For the text-containing cell, return its midpoint in [X, Y] coordinate format. 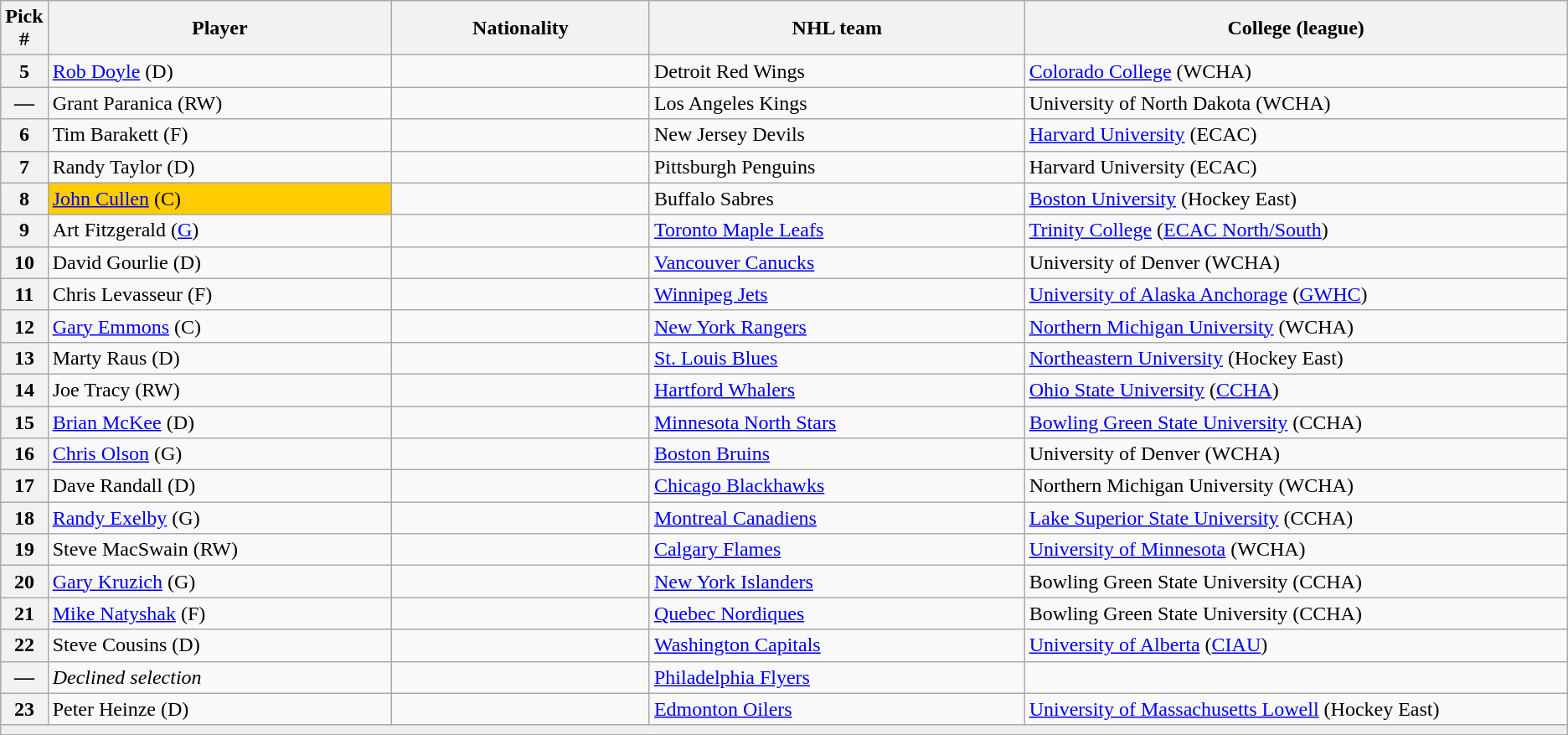
Chris Olson (G) [219, 454]
Brian McKee (D) [219, 422]
11 [24, 294]
University of North Dakota (WCHA) [1296, 103]
Declined selection [219, 677]
19 [24, 550]
Art Fitzgerald (G) [219, 230]
Randy Exelby (G) [219, 518]
13 [24, 358]
Trinity College (ECAC North/South) [1296, 230]
Washington Capitals [837, 645]
University of Massachusetts Lowell (Hockey East) [1296, 709]
Grant Paranica (RW) [219, 103]
Steve MacSwain (RW) [219, 550]
Rob Doyle (D) [219, 71]
Hartford Whalers [837, 390]
Winnipeg Jets [837, 294]
Philadelphia Flyers [837, 677]
Toronto Maple Leafs [837, 230]
College (league) [1296, 28]
St. Louis Blues [837, 358]
18 [24, 518]
15 [24, 422]
Lake Superior State University (CCHA) [1296, 518]
Ohio State University (CCHA) [1296, 390]
Buffalo Sabres [837, 199]
Los Angeles Kings [837, 103]
New York Islanders [837, 582]
Mike Natyshak (F) [219, 613]
Chris Levasseur (F) [219, 294]
NHL team [837, 28]
Colorado College (WCHA) [1296, 71]
22 [24, 645]
Gary Kruzich (G) [219, 582]
8 [24, 199]
7 [24, 167]
University of Minnesota (WCHA) [1296, 550]
Pittsburgh Penguins [837, 167]
Montreal Canadiens [837, 518]
17 [24, 486]
Boston University (Hockey East) [1296, 199]
Detroit Red Wings [837, 71]
Calgary Flames [837, 550]
6 [24, 135]
Dave Randall (D) [219, 486]
Marty Raus (D) [219, 358]
23 [24, 709]
Boston Bruins [837, 454]
University of Alaska Anchorage (GWHC) [1296, 294]
9 [24, 230]
20 [24, 582]
5 [24, 71]
10 [24, 262]
16 [24, 454]
Tim Barakett (F) [219, 135]
Edmonton Oilers [837, 709]
Vancouver Canucks [837, 262]
Quebec Nordiques [837, 613]
Pick # [24, 28]
Joe Tracy (RW) [219, 390]
New York Rangers [837, 326]
Gary Emmons (C) [219, 326]
Peter Heinze (D) [219, 709]
14 [24, 390]
University of Alberta (CIAU) [1296, 645]
New Jersey Devils [837, 135]
12 [24, 326]
Steve Cousins (D) [219, 645]
Minnesota North Stars [837, 422]
Randy Taylor (D) [219, 167]
Player [219, 28]
John Cullen (C) [219, 199]
Chicago Blackhawks [837, 486]
David Gourlie (D) [219, 262]
Northeastern University (Hockey East) [1296, 358]
Nationality [521, 28]
21 [24, 613]
